Return the (X, Y) coordinate for the center point of the cell that contains the specified text.  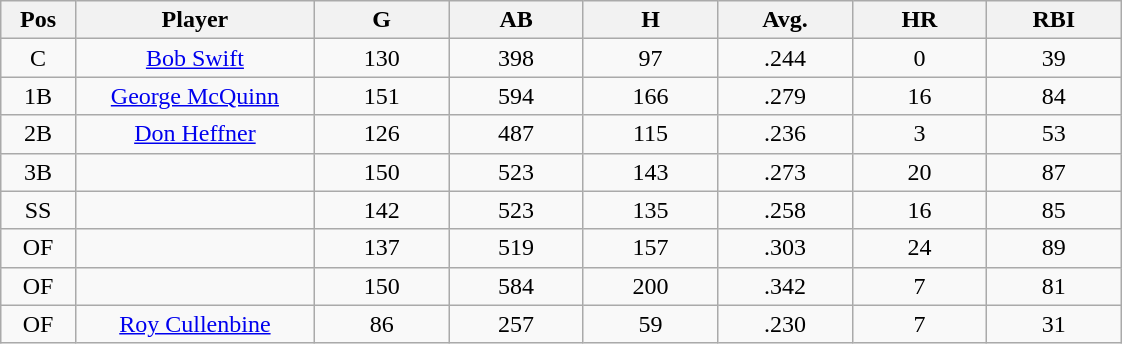
Pos (38, 20)
24 (919, 248)
84 (1054, 96)
C (38, 58)
20 (919, 172)
3 (919, 134)
115 (650, 134)
.244 (785, 58)
200 (650, 286)
257 (516, 324)
SS (38, 210)
87 (1054, 172)
151 (381, 96)
Avg. (785, 20)
137 (381, 248)
89 (1054, 248)
AB (516, 20)
143 (650, 172)
.303 (785, 248)
Bob Swift (194, 58)
594 (516, 96)
RBI (1054, 20)
.236 (785, 134)
Don Heffner (194, 134)
166 (650, 96)
G (381, 20)
0 (919, 58)
HR (919, 20)
Roy Cullenbine (194, 324)
584 (516, 286)
.258 (785, 210)
97 (650, 58)
130 (381, 58)
142 (381, 210)
519 (516, 248)
157 (650, 248)
3B (38, 172)
.279 (785, 96)
53 (1054, 134)
.342 (785, 286)
135 (650, 210)
81 (1054, 286)
.230 (785, 324)
.273 (785, 172)
487 (516, 134)
59 (650, 324)
2B (38, 134)
George McQuinn (194, 96)
126 (381, 134)
Player (194, 20)
H (650, 20)
39 (1054, 58)
1B (38, 96)
31 (1054, 324)
85 (1054, 210)
86 (381, 324)
398 (516, 58)
